For the text-containing cell, return its midpoint in (x, y) coordinate format. 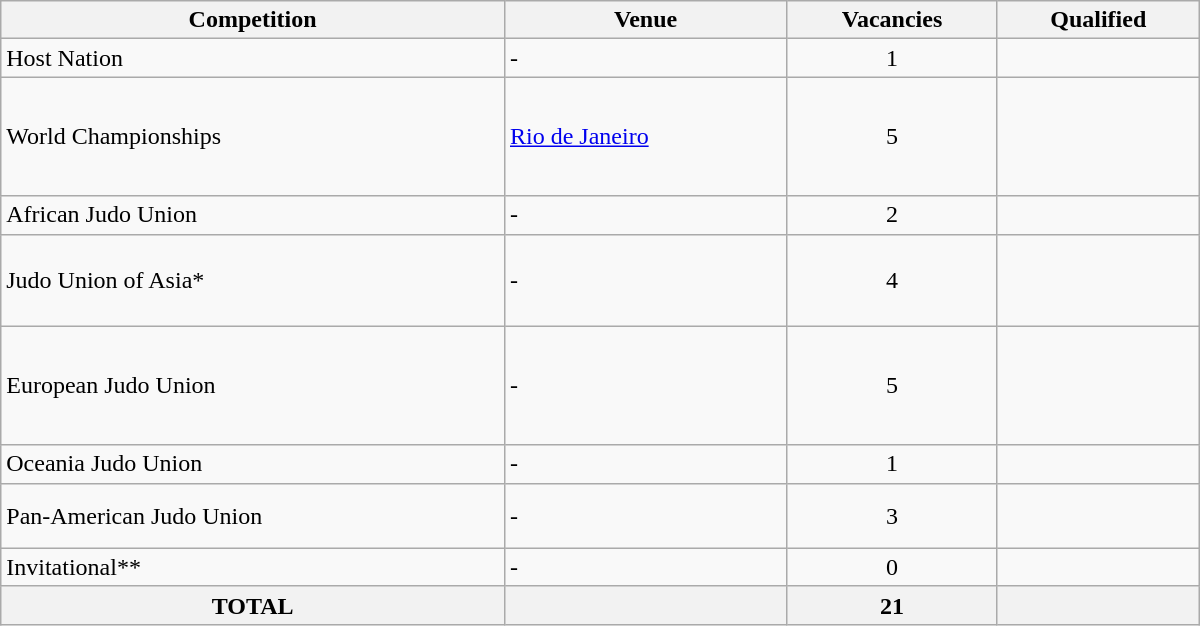
4 (892, 280)
Rio de Janeiro (645, 136)
European Judo Union (253, 386)
African Judo Union (253, 215)
Pan-American Judo Union (253, 516)
Judo Union of Asia* (253, 280)
Vacancies (892, 20)
Competition (253, 20)
Host Nation (253, 58)
Venue (645, 20)
0 (892, 567)
3 (892, 516)
Oceania Judo Union (253, 464)
2 (892, 215)
TOTAL (253, 605)
Invitational** (253, 567)
World Championships (253, 136)
21 (892, 605)
Qualified (1098, 20)
